Identify which cell holds the provided text, then report its [X, Y] central coordinate. 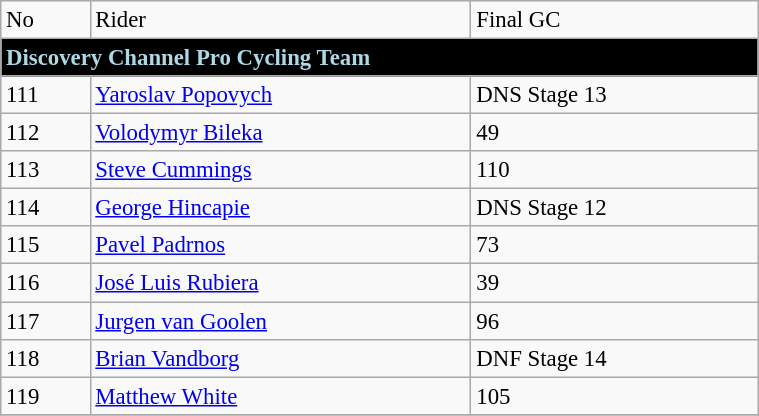
119 [46, 396]
115 [46, 245]
110 [614, 170]
39 [614, 283]
112 [46, 133]
113 [46, 170]
George Hincapie [280, 208]
DNS Stage 12 [614, 208]
Volodymyr Bileka [280, 133]
Pavel Padrnos [280, 245]
Final GC [614, 20]
DNS Stage 13 [614, 95]
Matthew White [280, 396]
Steve Cummings [280, 170]
116 [46, 283]
96 [614, 321]
Yaroslav Popovych [280, 95]
118 [46, 358]
Jurgen van Goolen [280, 321]
117 [46, 321]
111 [46, 95]
Discovery Channel Pro Cycling Team [380, 58]
105 [614, 396]
73 [614, 245]
114 [46, 208]
No [46, 20]
José Luis Rubiera [280, 283]
Brian Vandborg [280, 358]
DNF Stage 14 [614, 358]
49 [614, 133]
Rider [280, 20]
